Extract the [X, Y] coordinate from the center of the cell holding the provided text.  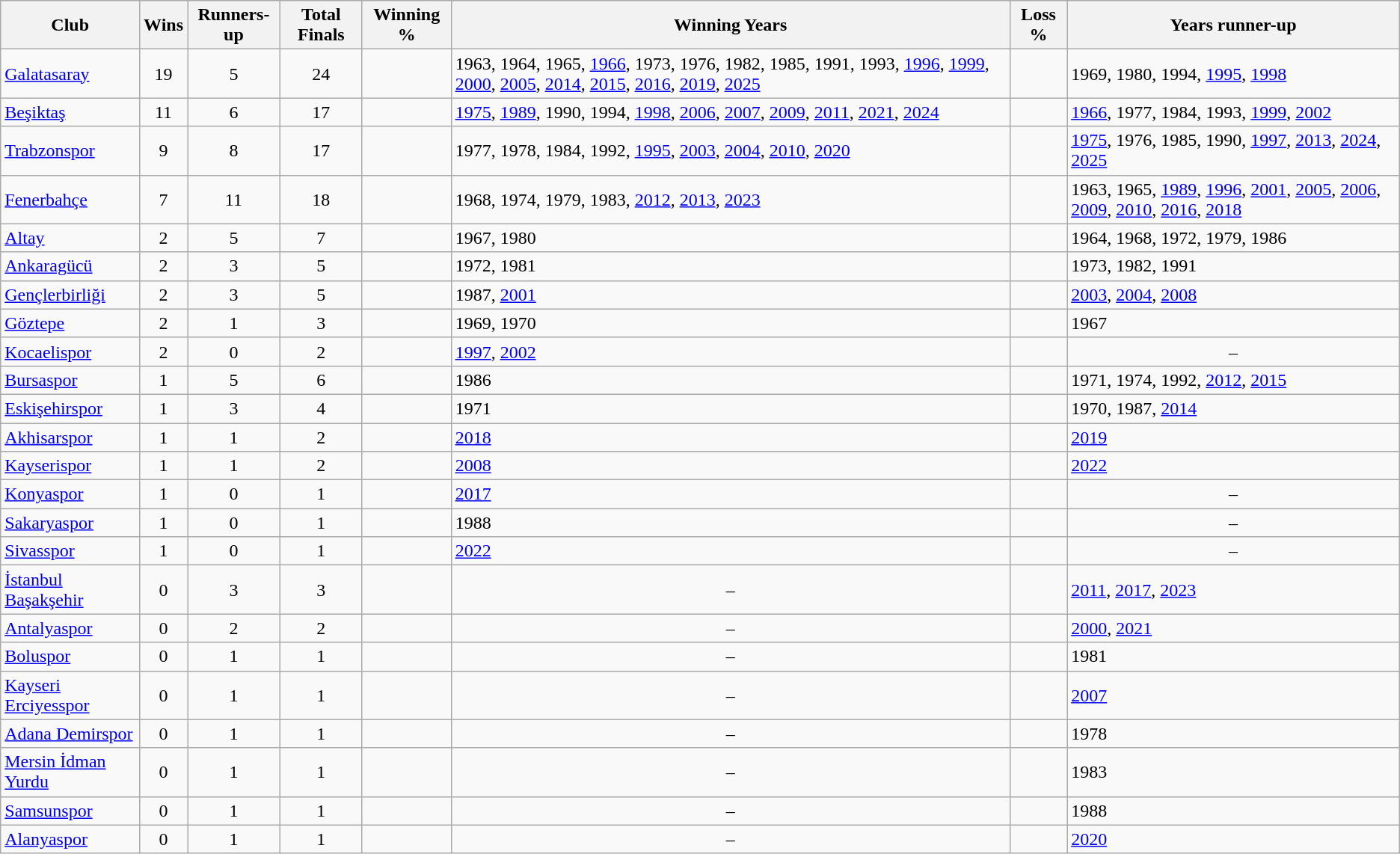
1972, 1981 [730, 266]
Fenerbahçe [70, 199]
1967 [1234, 323]
18 [321, 199]
Ankaragücü [70, 266]
24 [321, 73]
Beşiktaş [70, 112]
2018 [730, 437]
İstanbul Başakşehir [70, 589]
Göztepe [70, 323]
1973, 1982, 1991 [1234, 266]
2000, 2021 [1234, 628]
2008 [730, 466]
1968, 1974, 1979, 1983, 2012, 2013, 2023 [730, 199]
2007 [1234, 695]
1967, 1980 [730, 238]
Club [70, 25]
Total Finals [321, 25]
1971, 1974, 1992, 2012, 2015 [1234, 380]
Sivasspor [70, 551]
1997, 2002 [730, 351]
Eskişehirspor [70, 408]
Boluspor [70, 657]
Galatasaray [70, 73]
1969, 1970 [730, 323]
1969, 1980, 1994, 1995, 1998 [1234, 73]
Antalyaspor [70, 628]
1966, 1977, 1984, 1993, 1999, 2002 [1234, 112]
2019 [1234, 437]
Konyaspor [70, 494]
2020 [1234, 839]
1970, 1987, 2014 [1234, 408]
1977, 1978, 1984, 1992, 1995, 2003, 2004, 2010, 2020 [730, 151]
Adana Demirspor [70, 734]
Bursaspor [70, 380]
1963, 1964, 1965, 1966, 1973, 1976, 1982, 1985, 1991, 1993, 1996, 1999, 2000, 2005, 2014, 2015, 2016, 2019, 2025 [730, 73]
Years runner-up [1234, 25]
1981 [1234, 657]
Loss % [1038, 25]
1971 [730, 408]
1975, 1976, 1985, 1990, 1997, 2013, 2024, 2025 [1234, 151]
9 [164, 151]
Akhisarspor [70, 437]
Trabzonspor [70, 151]
2011, 2017, 2023 [1234, 589]
2017 [730, 494]
Winning % [407, 25]
Alanyaspor [70, 839]
8 [234, 151]
4 [321, 408]
Runners-up [234, 25]
Wins [164, 25]
Winning Years [730, 25]
Gençlerbirliği [70, 295]
1986 [730, 380]
1983 [1234, 772]
Kayserispor [70, 466]
1978 [1234, 734]
Samsunspor [70, 811]
1987, 2001 [730, 295]
1963, 1965, 1989, 1996, 2001, 2005, 2006, 2009, 2010, 2016, 2018 [1234, 199]
Kayseri Erciyesspor [70, 695]
Altay [70, 238]
1964, 1968, 1972, 1979, 1986 [1234, 238]
Mersin İdman Yurdu [70, 772]
Sakaryaspor [70, 523]
Kocaelispor [70, 351]
1975, 1989, 1990, 1994, 1998, 2006, 2007, 2009, 2011, 2021, 2024 [730, 112]
2003, 2004, 2008 [1234, 295]
19 [164, 73]
